For the text-containing cell, return its midpoint in (X, Y) coordinate format. 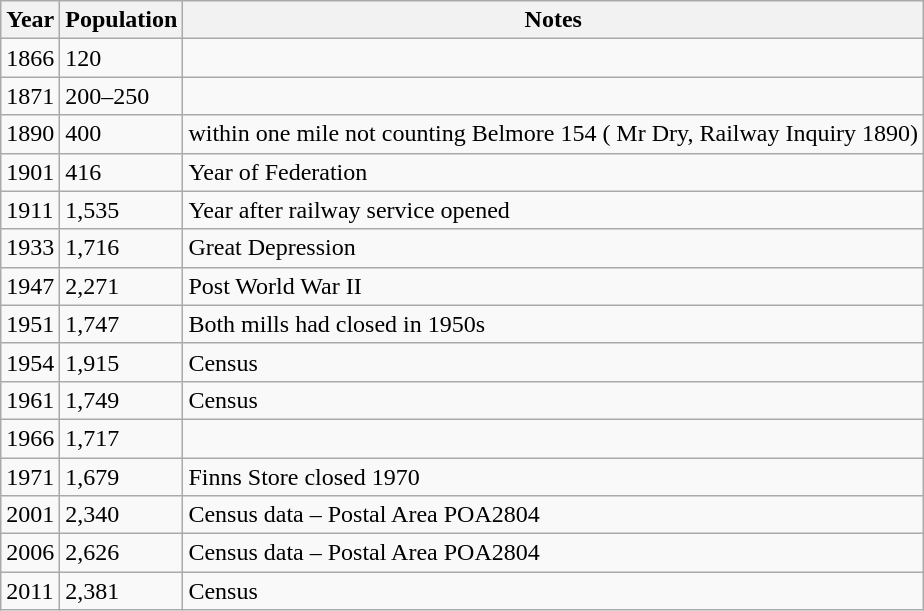
1961 (30, 400)
Year of Federation (554, 172)
1,716 (122, 248)
2,340 (122, 515)
Post World War II (554, 286)
2006 (30, 553)
1,717 (122, 438)
1911 (30, 210)
1,679 (122, 477)
1890 (30, 134)
1,915 (122, 362)
1951 (30, 324)
2,626 (122, 553)
1933 (30, 248)
1971 (30, 477)
1901 (30, 172)
1966 (30, 438)
Population (122, 20)
Finns Store closed 1970 (554, 477)
1,747 (122, 324)
416 (122, 172)
Both mills had closed in 1950s (554, 324)
1947 (30, 286)
1871 (30, 96)
1,535 (122, 210)
Notes (554, 20)
1954 (30, 362)
400 (122, 134)
2,381 (122, 591)
1,749 (122, 400)
within one mile not counting Belmore 154 ( Mr Dry, Railway Inquiry 1890) (554, 134)
2,271 (122, 286)
200–250 (122, 96)
Year after railway service opened (554, 210)
120 (122, 58)
Year (30, 20)
2001 (30, 515)
Great Depression (554, 248)
1866 (30, 58)
2011 (30, 591)
